Pinpoint the cell where the given text exists, returning its [x, y] midpoint coordinate. 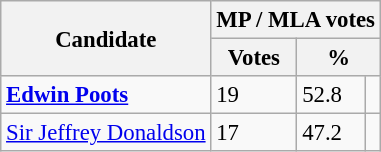
17 [254, 133]
Candidate [106, 38]
19 [254, 95]
Edwin Poots [106, 95]
52.8 [332, 95]
Votes [254, 58]
47.2 [332, 133]
Sir Jeffrey Donaldson [106, 133]
MP / MLA votes [296, 20]
% [338, 58]
